Identify which cell holds the provided text, then report its [X, Y] central coordinate. 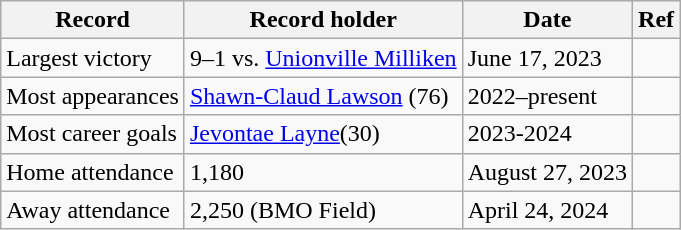
Home attendance [93, 172]
Ref [656, 20]
Shawn-Claud Lawson (76) [323, 96]
June 17, 2023 [547, 58]
9–1 vs. Unionville Milliken [323, 58]
Largest victory [93, 58]
Date [547, 20]
2023-2024 [547, 134]
Record holder [323, 20]
Record [93, 20]
Most career goals [93, 134]
August 27, 2023 [547, 172]
Away attendance [93, 210]
1,180 [323, 172]
2,250 (BMO Field) [323, 210]
April 24, 2024 [547, 210]
2022–present [547, 96]
Most appearances [93, 96]
Jevontae Layne(30) [323, 134]
